Locate the cell with the specified text and output its [x, y] center coordinate. 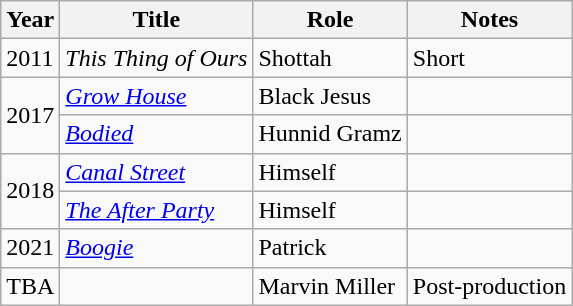
2017 [30, 115]
Boogie [156, 248]
Black Jesus [330, 96]
Title [156, 20]
Canal Street [156, 172]
Role [330, 20]
Shottah [330, 58]
Bodied [156, 134]
This Thing of Ours [156, 58]
Marvin Miller [330, 286]
2018 [30, 191]
Short [489, 58]
Hunnid Gramz [330, 134]
2011 [30, 58]
Post-production [489, 286]
Notes [489, 20]
TBA [30, 286]
The After Party [156, 210]
2021 [30, 248]
Year [30, 20]
Grow House [156, 96]
Patrick [330, 248]
